For the text-containing cell, return its midpoint in (X, Y) coordinate format. 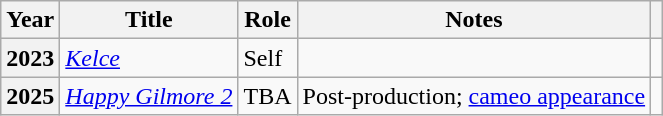
2023 (30, 58)
Self (268, 58)
Post-production; cameo appearance (474, 96)
Happy Gilmore 2 (149, 96)
Notes (474, 20)
2025 (30, 96)
Title (149, 20)
Year (30, 20)
Role (268, 20)
TBA (268, 96)
Kelce (149, 58)
